Pinpoint the cell where the given text exists, returning its (X, Y) midpoint coordinate. 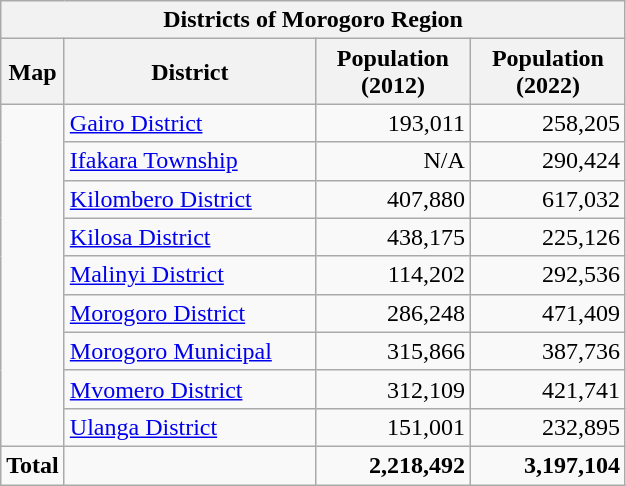
Gairo District (190, 123)
Ifakara Township (190, 161)
225,126 (548, 237)
471,409 (548, 313)
3,197,104 (548, 465)
421,741 (548, 389)
N/A (392, 161)
2,218,492 (392, 465)
151,001 (392, 427)
315,866 (392, 351)
District (190, 72)
Malinyi District (190, 275)
312,109 (392, 389)
Total (33, 465)
617,032 (548, 199)
Map (33, 72)
387,736 (548, 351)
407,880 (392, 199)
292,536 (548, 275)
Ulanga District (190, 427)
Kilombero District (190, 199)
114,202 (392, 275)
Population(2012) (392, 72)
Population(2022) (548, 72)
Morogoro Municipal (190, 351)
193,011 (392, 123)
232,895 (548, 427)
Districts of Morogoro Region (314, 20)
290,424 (548, 161)
Mvomero District (190, 389)
Kilosa District (190, 237)
Morogoro District (190, 313)
258,205 (548, 123)
438,175 (392, 237)
286,248 (392, 313)
